Locate the cell with the specified text and output its (x, y) center coordinate. 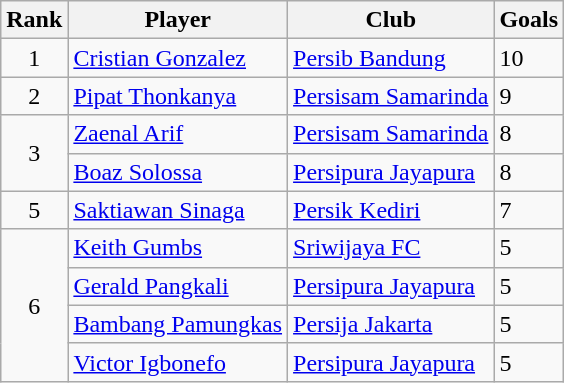
Persib Bandung (391, 58)
Persija Jakarta (391, 324)
Club (391, 20)
9 (529, 96)
Keith Gumbs (178, 248)
6 (34, 305)
Rank (34, 20)
Cristian Gonzalez (178, 58)
Boaz Solossa (178, 172)
Victor Igbonefo (178, 362)
Persik Kediri (391, 210)
1 (34, 58)
2 (34, 96)
Player (178, 20)
Goals (529, 20)
Zaenal Arif (178, 134)
7 (529, 210)
Sriwijaya FC (391, 248)
10 (529, 58)
Saktiawan Sinaga (178, 210)
Gerald Pangkali (178, 286)
3 (34, 153)
Pipat Thonkanya (178, 96)
Bambang Pamungkas (178, 324)
